Detect which cell encompasses the target text, then output its (X, Y) center coordinate. 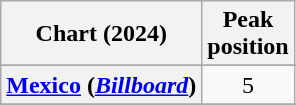
Chart (2024) (102, 34)
Mexico (Billboard) (102, 85)
Peakposition (248, 34)
5 (248, 85)
